From the cell containing the given text, extract its center point as (x, y) coordinate. 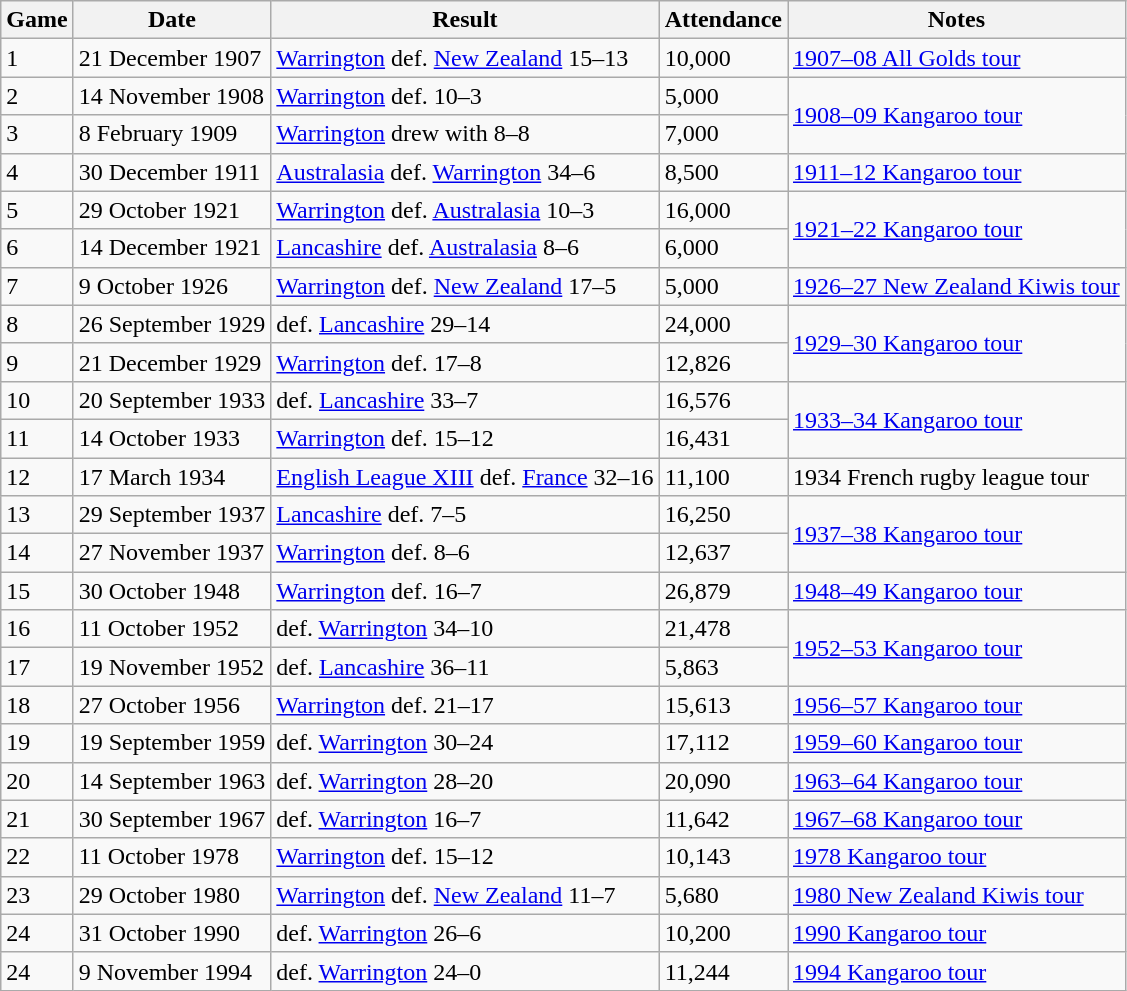
21,478 (723, 629)
Warrington def. 8–6 (465, 553)
29 October 1921 (172, 210)
30 September 1967 (172, 819)
1959–60 Kangaroo tour (957, 743)
1994 Kangaroo tour (957, 971)
17 (37, 667)
1948–49 Kangaroo tour (957, 591)
1963–64 Kangaroo tour (957, 781)
Warrington def. New Zealand 17–5 (465, 286)
Game (37, 20)
1952–53 Kangaroo tour (957, 648)
15 (37, 591)
16,431 (723, 438)
5 (37, 210)
10,000 (723, 58)
def. Warrington 16–7 (465, 819)
9 November 1994 (172, 971)
6,000 (723, 248)
def. Warrington 26–6 (465, 933)
19 September 1959 (172, 743)
1933–34 Kangaroo tour (957, 419)
30 October 1948 (172, 591)
16,576 (723, 400)
1956–57 Kangaroo tour (957, 705)
11 (37, 438)
10 (37, 400)
19 November 1952 (172, 667)
11,244 (723, 971)
Australasia def. Warrington 34–6 (465, 172)
Warrington def. 16–7 (465, 591)
1926–27 New Zealand Kiwis tour (957, 286)
def. Lancashire 29–14 (465, 324)
Warrington def. 17–8 (465, 362)
14 December 1921 (172, 248)
1921–22 Kangaroo tour (957, 229)
5,680 (723, 895)
3 (37, 134)
14 November 1908 (172, 96)
16,250 (723, 515)
Warrington def. New Zealand 15–13 (465, 58)
26 September 1929 (172, 324)
16,000 (723, 210)
Result (465, 20)
14 September 1963 (172, 781)
Warrington def. 21–17 (465, 705)
10,143 (723, 857)
19 (37, 743)
4 (37, 172)
24,000 (723, 324)
20 (37, 781)
1937–38 Kangaroo tour (957, 534)
1 (37, 58)
Notes (957, 20)
Warrington def. 10–3 (465, 96)
11,100 (723, 477)
11,642 (723, 819)
English League XIII def. France 32–16 (465, 477)
8,500 (723, 172)
Lancashire def. Australasia 8–6 (465, 248)
26,879 (723, 591)
def. Lancashire 33–7 (465, 400)
9 (37, 362)
23 (37, 895)
Warrington drew with 8–8 (465, 134)
Date (172, 20)
16 (37, 629)
1908–09 Kangaroo tour (957, 115)
def. Warrington 30–24 (465, 743)
10,200 (723, 933)
12,826 (723, 362)
1934 French rugby league tour (957, 477)
1929–30 Kangaroo tour (957, 343)
27 November 1937 (172, 553)
13 (37, 515)
1907–08 All Golds tour (957, 58)
def. Warrington 28–20 (465, 781)
30 December 1911 (172, 172)
14 October 1933 (172, 438)
1967–68 Kangaroo tour (957, 819)
31 October 1990 (172, 933)
def. Warrington 24–0 (465, 971)
8 (37, 324)
14 (37, 553)
8 February 1909 (172, 134)
1980 New Zealand Kiwis tour (957, 895)
def. Warrington 34–10 (465, 629)
15,613 (723, 705)
29 October 1980 (172, 895)
def. Lancashire 36–11 (465, 667)
Warrington def. Australasia 10–3 (465, 210)
2 (37, 96)
7 (37, 286)
6 (37, 248)
17,112 (723, 743)
Attendance (723, 20)
21 (37, 819)
22 (37, 857)
1978 Kangaroo tour (957, 857)
11 October 1952 (172, 629)
12,637 (723, 553)
11 October 1978 (172, 857)
7,000 (723, 134)
17 March 1934 (172, 477)
9 October 1926 (172, 286)
18 (37, 705)
12 (37, 477)
1990 Kangaroo tour (957, 933)
20,090 (723, 781)
21 December 1907 (172, 58)
5,863 (723, 667)
20 September 1933 (172, 400)
21 December 1929 (172, 362)
1911–12 Kangaroo tour (957, 172)
Lancashire def. 7–5 (465, 515)
Warrington def. New Zealand 11–7 (465, 895)
27 October 1956 (172, 705)
29 September 1937 (172, 515)
